From the cell containing the given text, extract its center point as [x, y] coordinate. 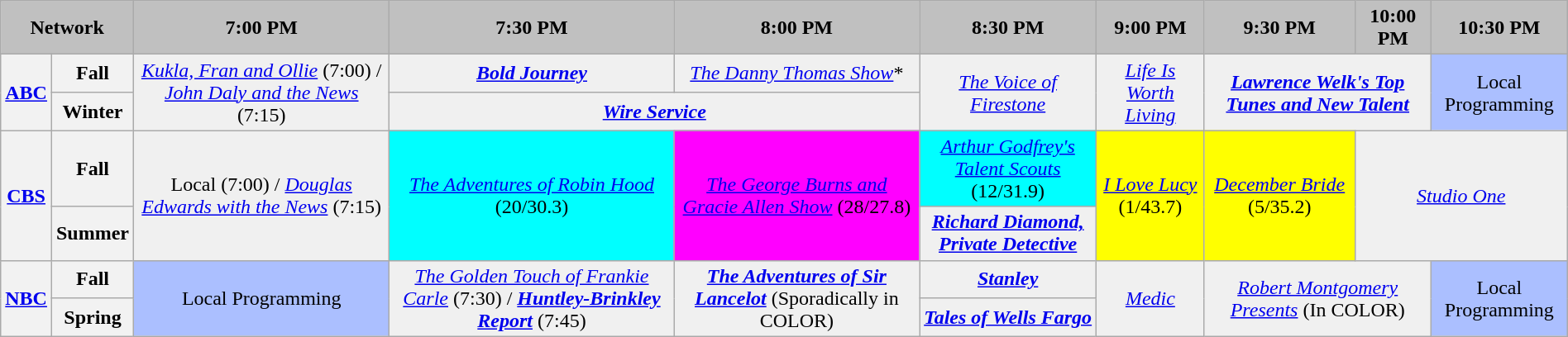
8:30 PM [1008, 28]
ABC [26, 93]
CBS [26, 195]
Robert Montgomery Presents (In COLOR) [1317, 298]
10:00 PM [1393, 28]
NBC [26, 298]
Life Is Worth Living [1150, 93]
The Adventures of Sir Lancelot (Sporadically in COLOR) [797, 298]
9:30 PM [1279, 28]
Winter [93, 112]
8:00 PM [797, 28]
Richard Diamond, Private Detective [1008, 233]
Bold Journey [532, 74]
Summer [93, 233]
9:00 PM [1150, 28]
Wire Service [655, 112]
Local (7:00) / Douglas Edwards with the News (7:15) [261, 195]
I Love Lucy (1/43.7) [1150, 195]
Arthur Godfrey's Talent Scouts (12/31.9) [1008, 168]
The Danny Thomas Show* [797, 74]
The George Burns and Gracie Allen Show (28/27.8) [797, 195]
Stanley [1008, 279]
Studio One [1460, 195]
10:30 PM [1499, 28]
Tales of Wells Fargo [1008, 317]
December Bride (5/35.2) [1279, 195]
Network [68, 28]
The Adventures of Robin Hood (20/30.3) [532, 195]
Medic [1150, 298]
7:00 PM [261, 28]
Lawrence Welk's Top Tunes and New Talent [1317, 93]
7:30 PM [532, 28]
The Golden Touch of Frankie Carle (7:30) / Huntley-Brinkley Report (7:45) [532, 298]
Kukla, Fran and Ollie (7:00) / John Daly and the News (7:15) [261, 93]
Spring [93, 317]
The Voice of Firestone [1008, 93]
